Find where the given text appears and provide that cell's center as (x, y) coordinate. 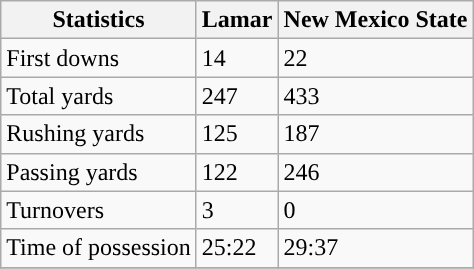
3 (237, 210)
Time of possession (99, 248)
First downs (99, 58)
122 (237, 172)
14 (237, 58)
29:37 (376, 248)
Turnovers (99, 210)
Statistics (99, 20)
25:22 (237, 248)
Passing yards (99, 172)
22 (376, 58)
246 (376, 172)
Rushing yards (99, 134)
New Mexico State (376, 20)
0 (376, 210)
187 (376, 134)
125 (237, 134)
Lamar (237, 20)
247 (237, 96)
433 (376, 96)
Total yards (99, 96)
